Determine the [x, y] coordinate at the center of the cell enclosing the given text.  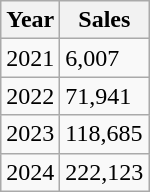
Sales [104, 20]
6,007 [104, 58]
2023 [30, 134]
118,685 [104, 134]
2024 [30, 172]
2021 [30, 58]
2022 [30, 96]
Year [30, 20]
222,123 [104, 172]
71,941 [104, 96]
